Detect which cell encompasses the target text, then output its (X, Y) center coordinate. 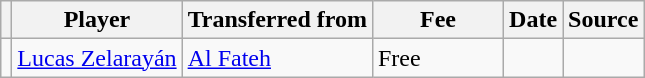
Free (438, 58)
Al Fateh (277, 58)
Player (97, 20)
Transferred from (277, 20)
Date (534, 20)
Source (604, 20)
Lucas Zelarayán (97, 58)
Fee (438, 20)
